Return (X, Y) of the center of cell containing provided text 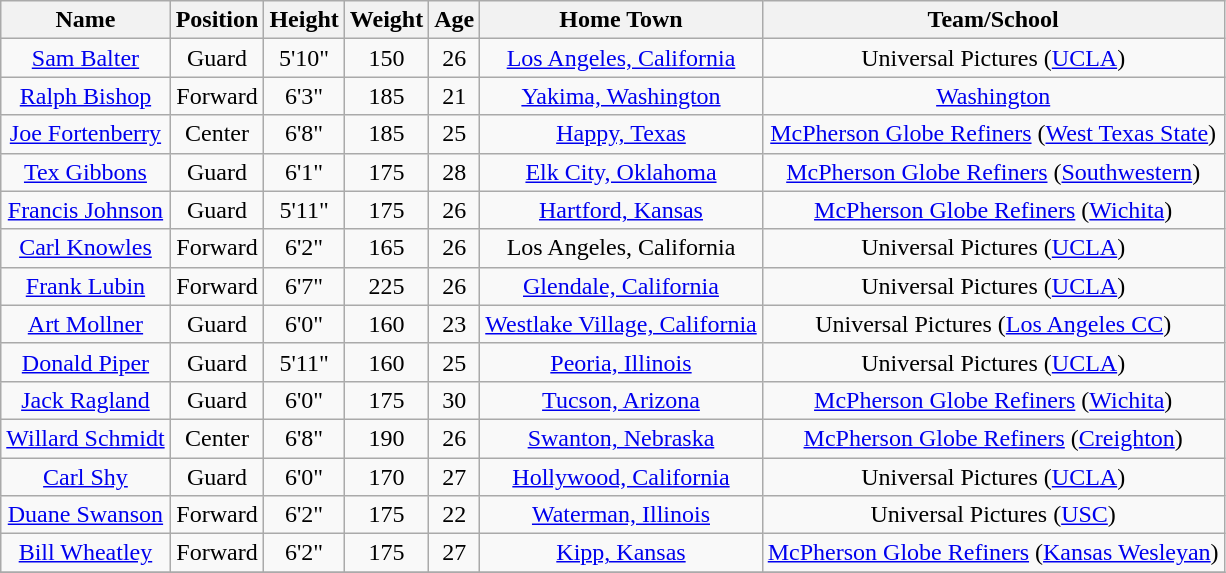
McPherson Globe Refiners (Creighton) (993, 438)
Yakima, Washington (621, 96)
Francis Johnson (86, 210)
6'1" (304, 172)
Tucson, Arizona (621, 400)
McPherson Globe Refiners (Kansas Wesleyan) (993, 553)
150 (386, 58)
165 (386, 248)
Elk City, Oklahoma (621, 172)
6'7" (304, 286)
Hollywood, California (621, 477)
190 (386, 438)
Kipp, Kansas (621, 553)
Bill Wheatley (86, 553)
Donald Piper (86, 362)
Sam Balter (86, 58)
Duane Swanson (86, 515)
Ralph Bishop (86, 96)
Universal Pictures (Los Angeles CC) (993, 324)
225 (386, 286)
23 (454, 324)
Frank Lubin (86, 286)
30 (454, 400)
Hartford, Kansas (621, 210)
Peoria, Illinois (621, 362)
Jack Ragland (86, 400)
Age (454, 20)
Tex Gibbons (86, 172)
Name (86, 20)
Carl Shy (86, 477)
Swanton, Nebraska (621, 438)
McPherson Globe Refiners (Southwestern) (993, 172)
21 (454, 96)
Height (304, 20)
Waterman, Illinois (621, 515)
Home Town (621, 20)
Joe Fortenberry (86, 134)
170 (386, 477)
Weight (386, 20)
McPherson Globe Refiners (West Texas State) (993, 134)
Carl Knowles (86, 248)
Willard Schmidt (86, 438)
5'10" (304, 58)
6'3" (304, 96)
28 (454, 172)
Washington (993, 96)
Glendale, California (621, 286)
Team/School (993, 20)
Art Mollner (86, 324)
Position (217, 20)
22 (454, 515)
Universal Pictures (USC) (993, 515)
Westlake Village, California (621, 324)
Happy, Texas (621, 134)
